For the text-containing cell, return its midpoint in [x, y] coordinate format. 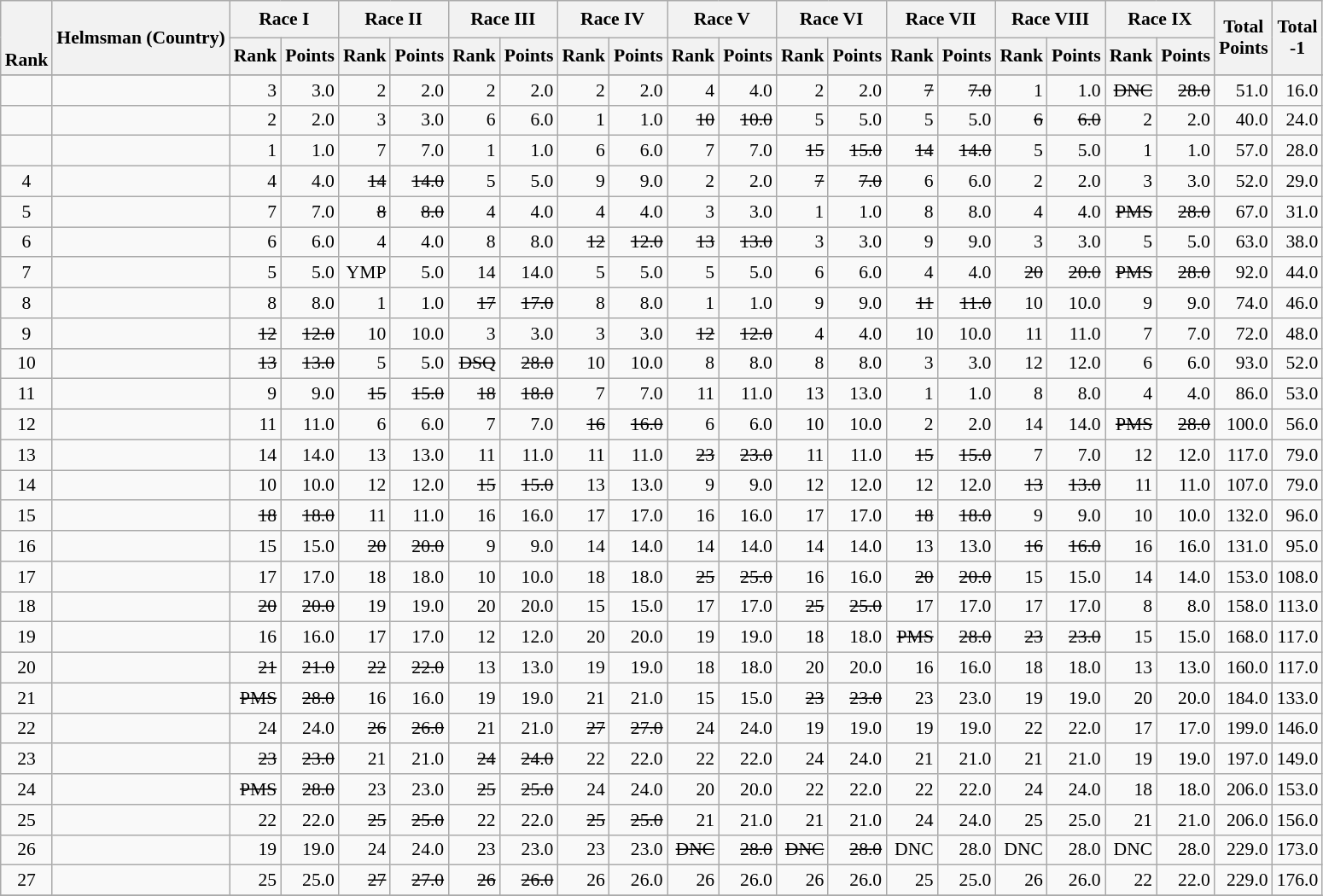
31.0 [1297, 212]
Race VIII [1050, 19]
146.0 [1297, 729]
173.0 [1297, 850]
156.0 [1297, 820]
149.0 [1297, 759]
46.0 [1297, 303]
38.0 [1297, 242]
92.0 [1244, 273]
176.0 [1297, 881]
DSQ [475, 364]
Race VII [941, 19]
93.0 [1244, 364]
Race IX [1160, 19]
YMP [365, 273]
Race III [503, 19]
Helmsman (Country) [140, 38]
Race I [284, 19]
160.0 [1244, 668]
131.0 [1244, 546]
53.0 [1297, 394]
86.0 [1244, 394]
184.0 [1244, 698]
67.0 [1244, 212]
44.0 [1297, 273]
51.0 [1244, 90]
Race II [393, 19]
57.0 [1244, 151]
Race IV [612, 19]
63.0 [1244, 242]
29.0 [1297, 182]
56.0 [1297, 425]
Race V [722, 19]
108.0 [1297, 577]
132.0 [1244, 516]
168.0 [1244, 637]
74.0 [1244, 303]
158.0 [1244, 607]
48.0 [1297, 334]
199.0 [1244, 729]
Total Points [1244, 38]
72.0 [1244, 334]
95.0 [1297, 546]
113.0 [1297, 607]
96.0 [1297, 516]
Race VI [831, 19]
40.0 [1244, 120]
133.0 [1297, 698]
100.0 [1244, 425]
Total-1 [1297, 38]
197.0 [1244, 759]
107.0 [1244, 486]
